Find where the given text appears and provide that cell's center as (x, y) coordinate. 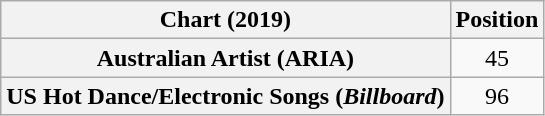
Chart (2019) (226, 20)
45 (497, 58)
96 (497, 96)
US Hot Dance/Electronic Songs (Billboard) (226, 96)
Australian Artist (ARIA) (226, 58)
Position (497, 20)
